Identify which cell holds the provided text, then report its [X, Y] central coordinate. 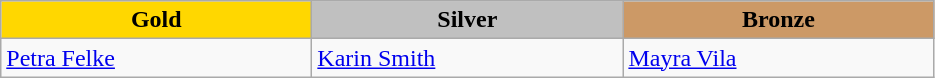
Mayra Vila [778, 58]
Petra Felke [156, 58]
Gold [156, 20]
Silver [468, 20]
Karin Smith [468, 58]
Bronze [778, 20]
